For the text-containing cell, return its midpoint in [x, y] coordinate format. 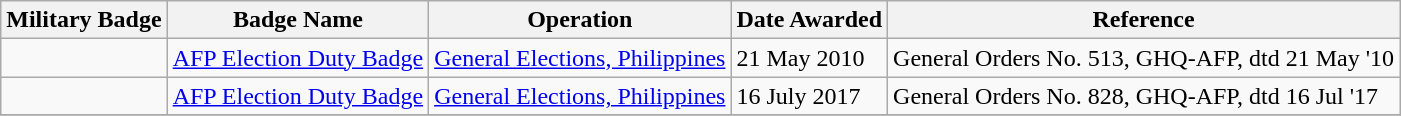
Operation [580, 20]
General Orders No. 513, GHQ-AFP, dtd 21 May '10 [1144, 58]
21 May 2010 [810, 58]
Badge Name [298, 20]
16 July 2017 [810, 96]
Reference [1144, 20]
Date Awarded [810, 20]
General Orders No. 828, GHQ-AFP, dtd 16 Jul '17 [1144, 96]
Military Badge [84, 20]
